Provide the [x, y] coordinate of the cell's center where the given text is located.  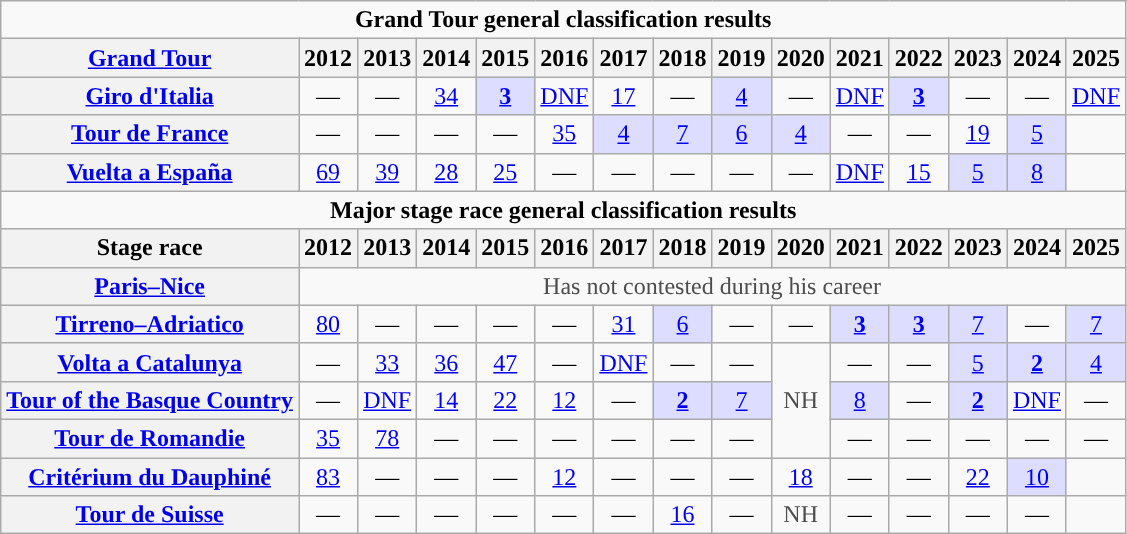
Vuelta a España [150, 172]
14 [446, 400]
Stage race [150, 248]
18 [800, 477]
80 [328, 324]
19 [978, 134]
16 [682, 515]
69 [328, 172]
28 [446, 172]
15 [918, 172]
Tour de Suisse [150, 515]
17 [624, 96]
Paris–Nice [150, 286]
Major stage race general classification results [564, 210]
Grand Tour general classification results [564, 20]
36 [446, 362]
47 [506, 362]
31 [624, 324]
25 [506, 172]
78 [388, 438]
Grand Tour [150, 58]
Has not contested during his career [712, 286]
Volta a Catalunya [150, 362]
34 [446, 96]
10 [1036, 477]
Tour de Romandie [150, 438]
Critérium du Dauphiné [150, 477]
Tirreno–Adriatico [150, 324]
Tour de France [150, 134]
39 [388, 172]
Giro d'Italia [150, 96]
Tour of the Basque Country [150, 400]
33 [388, 362]
83 [328, 477]
